Capture the cell that displays the provided text and extract its [x, y] central coordinate. 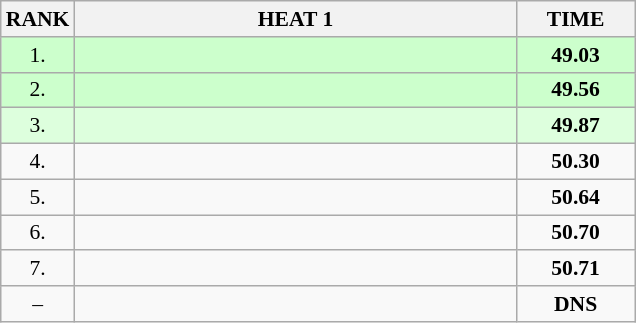
50.30 [576, 162]
HEAT 1 [295, 19]
1. [38, 55]
TIME [576, 19]
49.87 [576, 126]
5. [38, 197]
4. [38, 162]
2. [38, 90]
3. [38, 126]
49.03 [576, 55]
6. [38, 233]
50.64 [576, 197]
7. [38, 269]
50.71 [576, 269]
DNS [576, 304]
– [38, 304]
RANK [38, 19]
50.70 [576, 233]
49.56 [576, 90]
